Determine the [x, y] coordinate at the center of the cell enclosing the given text.  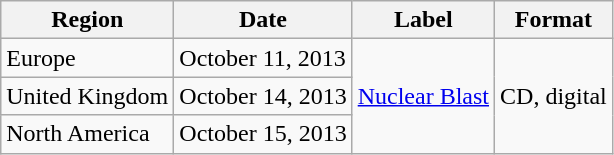
Region [88, 20]
Nuclear Blast [423, 96]
United Kingdom [88, 96]
October 15, 2013 [263, 134]
October 14, 2013 [263, 96]
North America [88, 134]
Date [263, 20]
CD, digital [554, 96]
Label [423, 20]
Europe [88, 58]
October 11, 2013 [263, 58]
Format [554, 20]
